Output the (X, Y) coordinate of the center of the cell containing the given text.  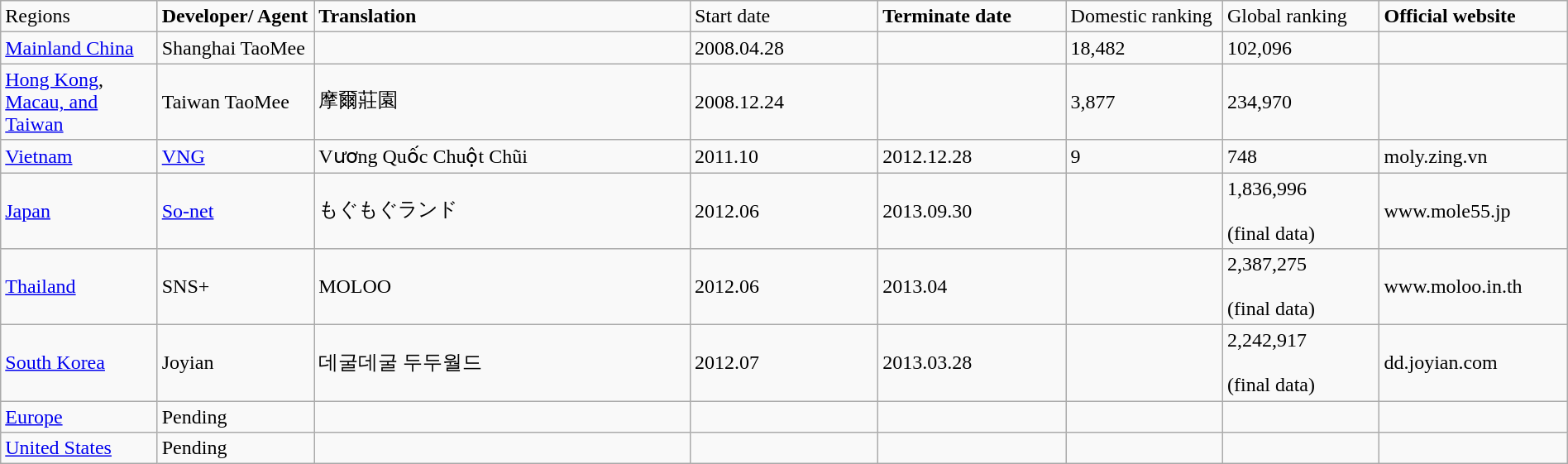
www.mole55.jp (1474, 210)
2,387,275(final data) (1300, 287)
摩爾莊園 (503, 102)
Vương Quốc Chuột Chũi (503, 156)
もぐもぐランド (503, 210)
102,096 (1300, 48)
United States (79, 448)
Vietnam (79, 156)
Europe (79, 417)
Official website (1474, 17)
Taiwan TaoMee (235, 102)
www.moloo.in.th (1474, 287)
Shanghai TaoMee (235, 48)
Translation (503, 17)
2008.04.28 (784, 48)
Domestic ranking (1145, 17)
South Korea (79, 363)
234,970 (1300, 102)
VNG (235, 156)
데굴데굴 두두월드 (503, 363)
Thailand (79, 287)
SNS+ (235, 287)
Mainland China (79, 48)
2,242,917(final data) (1300, 363)
9 (1145, 156)
Global ranking (1300, 17)
Start date (784, 17)
18,482 (1145, 48)
dd.joyian.com (1474, 363)
moly.zing.vn (1474, 156)
2013.03.28 (973, 363)
Regions (79, 17)
2011.10 (784, 156)
Japan (79, 210)
3,877 (1145, 102)
Hong Kong, Macau, and Taiwan (79, 102)
2012.07 (784, 363)
748 (1300, 156)
Developer/ Agent (235, 17)
2012.12.28 (973, 156)
2013.04 (973, 287)
2013.09.30 (973, 210)
Terminate date (973, 17)
So-net (235, 210)
1,836,996(final data) (1300, 210)
Joyian (235, 363)
MOLOO (503, 287)
2008.12.24 (784, 102)
